Provide the [X, Y] coordinate of the cell's center where the given text is located.  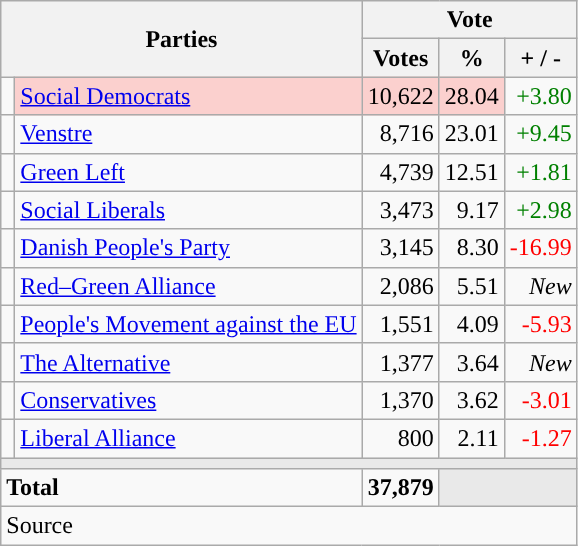
+1.81 [540, 172]
+2.98 [540, 210]
+ / - [540, 58]
Total [182, 488]
Social Democrats [188, 96]
800 [400, 438]
Votes [400, 58]
% [472, 58]
+3.80 [540, 96]
Source [290, 526]
12.51 [472, 172]
Social Liberals [188, 210]
+9.45 [540, 134]
8,716 [400, 134]
1,551 [400, 324]
2,086 [400, 286]
Conservatives [188, 400]
5.51 [472, 286]
3,145 [400, 248]
23.01 [472, 134]
Vote [470, 20]
People's Movement against the EU [188, 324]
1,377 [400, 362]
3,473 [400, 210]
-16.99 [540, 248]
1,370 [400, 400]
Parties [182, 39]
3.64 [472, 362]
Liberal Alliance [188, 438]
9.17 [472, 210]
3.62 [472, 400]
The Alternative [188, 362]
4,739 [400, 172]
37,879 [400, 488]
28.04 [472, 96]
-5.93 [540, 324]
-1.27 [540, 438]
Danish People's Party [188, 248]
8.30 [472, 248]
Venstre [188, 134]
10,622 [400, 96]
Green Left [188, 172]
Red–Green Alliance [188, 286]
2.11 [472, 438]
4.09 [472, 324]
-3.01 [540, 400]
